Detect which cell encompasses the target text, then output its (x, y) center coordinate. 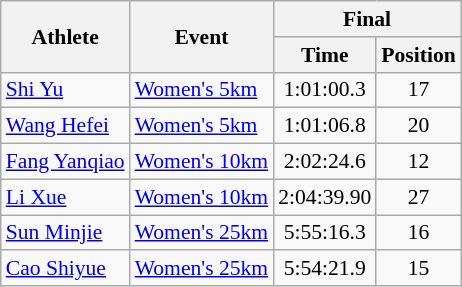
Event (202, 36)
Fang Yanqiao (66, 162)
5:54:21.9 (324, 269)
2:04:39.90 (324, 197)
15 (418, 269)
5:55:16.3 (324, 233)
Li Xue (66, 197)
Cao Shiyue (66, 269)
Time (324, 55)
Sun Minjie (66, 233)
Wang Hefei (66, 126)
Position (418, 55)
1:01:00.3 (324, 90)
16 (418, 233)
Athlete (66, 36)
20 (418, 126)
17 (418, 90)
Shi Yu (66, 90)
27 (418, 197)
Final (367, 19)
12 (418, 162)
1:01:06.8 (324, 126)
2:02:24.6 (324, 162)
